From the cell containing the given text, extract its center point as (X, Y) coordinate. 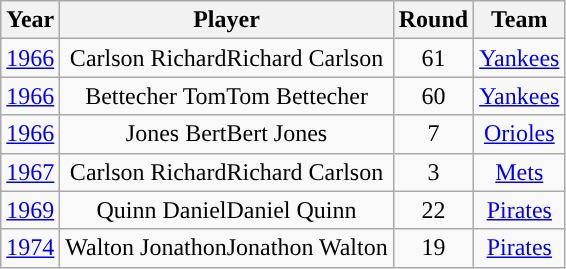
Orioles (520, 134)
Bettecher TomTom Bettecher (226, 96)
Player (226, 20)
Year (30, 20)
Quinn DanielDaniel Quinn (226, 210)
7 (433, 134)
Walton JonathonJonathon Walton (226, 248)
19 (433, 248)
1974 (30, 248)
60 (433, 96)
61 (433, 58)
Mets (520, 172)
Team (520, 20)
22 (433, 210)
1969 (30, 210)
3 (433, 172)
Jones BertBert Jones (226, 134)
Round (433, 20)
1967 (30, 172)
